Capture the cell that displays the provided text and extract its (X, Y) central coordinate. 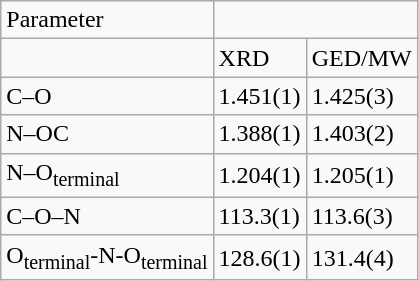
1.388(1) (260, 134)
128.6(1) (260, 257)
Parameter (107, 20)
1.205(1) (362, 175)
N–Oterminal (107, 175)
1.451(1) (260, 96)
1.403(2) (362, 134)
N–OC (107, 134)
Oterminal-N-Oterminal (107, 257)
131.4(4) (362, 257)
XRD (260, 58)
C–O–N (107, 216)
1.425(3) (362, 96)
113.6(3) (362, 216)
C–O (107, 96)
113.3(1) (260, 216)
1.204(1) (260, 175)
GED/MW (362, 58)
